Search for the cell housing the specified text and yield its (x, y) center coordinate. 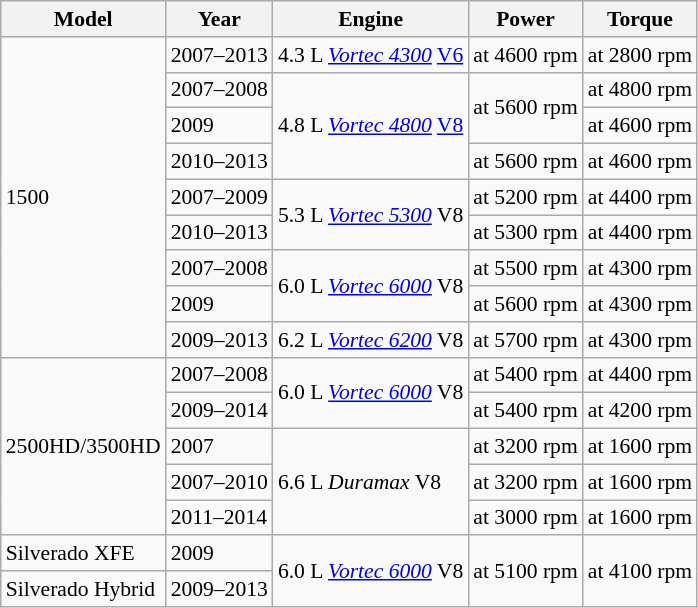
2011–2014 (220, 518)
Power (525, 19)
6.2 L Vortec 6200 V8 (370, 340)
2007–2013 (220, 55)
2007 (220, 447)
at 4100 rpm (640, 572)
at 5100 rpm (525, 572)
Model (84, 19)
1500 (84, 198)
5.3 L Vortec 5300 V8 (370, 214)
2500HD/3500HD (84, 446)
Silverado XFE (84, 554)
at 5300 rpm (525, 233)
at 3000 rpm (525, 518)
2009–2014 (220, 411)
6.6 L Duramax V8 (370, 482)
2007–2009 (220, 197)
at 4800 rpm (640, 90)
Engine (370, 19)
at 5200 rpm (525, 197)
at 2800 rpm (640, 55)
Year (220, 19)
at 4200 rpm (640, 411)
2007–2010 (220, 482)
4.8 L Vortec 4800 V8 (370, 126)
Silverado Hybrid (84, 589)
4.3 L Vortec 4300 V6 (370, 55)
at 5700 rpm (525, 340)
Torque (640, 19)
at 5500 rpm (525, 269)
